Return (x, y) of the center of cell containing provided text 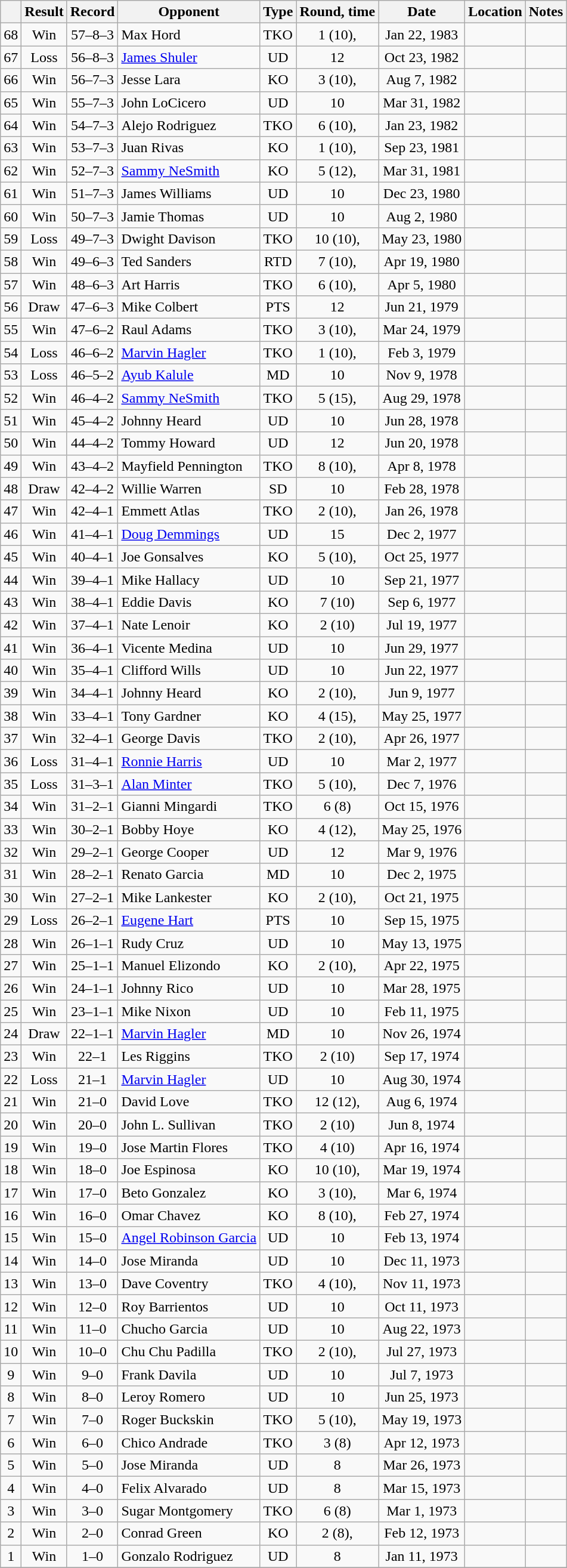
Record (92, 12)
62 (11, 171)
Apr 8, 1978 (422, 466)
Apr 26, 1977 (422, 739)
Angel Robinson Garcia (189, 1238)
17 (11, 1193)
Omar Chavez (189, 1215)
Jun 22, 1977 (422, 671)
51–7–3 (92, 193)
4 (15), (337, 716)
31–3–1 (92, 784)
Apr 12, 1973 (422, 1443)
18–0 (92, 1170)
Raul Adams (189, 330)
46 (11, 534)
Mar 31, 1981 (422, 171)
Aug 22, 1973 (422, 1329)
Jul 19, 1977 (422, 625)
Jan 11, 1973 (422, 1556)
Mar 2, 1977 (422, 761)
Doug Demmings (189, 534)
45 (11, 557)
Dave Coventry (189, 1283)
21–1 (92, 1079)
38 (11, 716)
23 (11, 1057)
Jan 22, 1983 (422, 35)
Type (278, 12)
42–4–2 (92, 489)
Location (495, 12)
63 (11, 148)
24–1–1 (92, 988)
Chico Andrade (189, 1443)
SD (278, 489)
Manuel Elizondo (189, 965)
Mar 1, 1973 (422, 1511)
George Cooper (189, 852)
Jul 7, 1973 (422, 1374)
17–0 (92, 1193)
13 (11, 1283)
1–0 (92, 1556)
36–4–1 (92, 647)
39 (11, 693)
57 (11, 285)
38–4–1 (92, 602)
8–0 (92, 1397)
Result (44, 12)
Eugene Hart (189, 920)
56–8–3 (92, 57)
May 25, 1977 (422, 716)
Feb 13, 1974 (422, 1238)
4 (10), (337, 1283)
65 (11, 103)
Vicente Medina (189, 647)
21 (11, 1102)
Jun 28, 1978 (422, 421)
Date (422, 12)
Roger Buckskin (189, 1420)
Mar 9, 1976 (422, 852)
19–0 (92, 1147)
Frank Davila (189, 1374)
4 (11, 1488)
2–0 (92, 1533)
2 (8), (337, 1533)
28 (11, 943)
Oct 11, 1973 (422, 1306)
Nov 9, 1978 (422, 375)
Nov 26, 1974 (422, 1034)
9 (11, 1374)
7–0 (92, 1420)
40 (11, 671)
45–4–2 (92, 421)
11–0 (92, 1329)
James Shuler (189, 57)
George Davis (189, 739)
18 (11, 1170)
14–0 (92, 1261)
59 (11, 239)
Dec 2, 1975 (422, 875)
54 (11, 353)
Sep 6, 1977 (422, 602)
May 23, 1980 (422, 239)
Mar 28, 1975 (422, 988)
5 (12), (337, 171)
26–1–1 (92, 943)
Mar 19, 1974 (422, 1170)
RTD (278, 261)
49–7–3 (92, 239)
14 (11, 1261)
John L. Sullivan (189, 1125)
Nov 11, 1973 (422, 1283)
Feb 28, 1978 (422, 489)
1 (11, 1556)
25 (11, 1011)
Art Harris (189, 285)
Juan Rivas (189, 148)
Aug 2, 1980 (422, 216)
Tommy Howard (189, 443)
Les Riggins (189, 1057)
Bobby Hoye (189, 829)
Jamie Thomas (189, 216)
13–0 (92, 1283)
Willie Warren (189, 489)
Mike Nixon (189, 1011)
47–6–3 (92, 307)
Tony Gardner (189, 716)
20–0 (92, 1125)
20 (11, 1125)
55–7–3 (92, 103)
Mar 26, 1973 (422, 1465)
48–6–3 (92, 285)
3 (8) (337, 1443)
57–8–3 (92, 35)
Apr 16, 1974 (422, 1147)
James Williams (189, 193)
49–6–3 (92, 261)
7 (10), (337, 261)
Dec 23, 1980 (422, 193)
11 (11, 1329)
29–2–1 (92, 852)
Leroy Romero (189, 1397)
Jun 25, 1973 (422, 1397)
26 (11, 988)
May 19, 1973 (422, 1420)
Feb 11, 1975 (422, 1011)
John LoCicero (189, 103)
12–0 (92, 1306)
Rudy Cruz (189, 943)
7 (10) (337, 602)
53–7–3 (92, 148)
Mar 15, 1973 (422, 1488)
5–0 (92, 1465)
Feb 3, 1979 (422, 353)
Sep 23, 1981 (422, 148)
27 (11, 965)
22 (11, 1079)
Jun 21, 1979 (422, 307)
41 (11, 647)
5 (15), (337, 398)
47–6–2 (92, 330)
Eddie Davis (189, 602)
58 (11, 261)
32–4–1 (92, 739)
48 (11, 489)
4 (10) (337, 1147)
24 (11, 1034)
16 (11, 1215)
Mayfield Pennington (189, 466)
Felix Alvarado (189, 1488)
50–7–3 (92, 216)
3–0 (92, 1511)
Aug 6, 1974 (422, 1102)
Oct 21, 1975 (422, 897)
31–4–1 (92, 761)
53 (11, 375)
43 (11, 602)
51 (11, 421)
39–4–1 (92, 579)
36 (11, 761)
Jul 27, 1973 (422, 1351)
Joe Espinosa (189, 1170)
Ronnie Harris (189, 761)
Gianni Mingardi (189, 807)
Clifford Wills (189, 671)
Notes (546, 12)
49 (11, 466)
Jose Martin Flores (189, 1147)
56–7–3 (92, 80)
Dec 11, 1973 (422, 1261)
34–4–1 (92, 693)
Sep 21, 1977 (422, 579)
22–1 (92, 1057)
40–4–1 (92, 557)
Gonzalo Rodriguez (189, 1556)
66 (11, 80)
30–2–1 (92, 829)
34 (11, 807)
44–4–2 (92, 443)
68 (11, 35)
Mar 24, 1979 (422, 330)
60 (11, 216)
33–4–1 (92, 716)
May 13, 1975 (422, 943)
12 (12), (337, 1102)
Aug 7, 1982 (422, 80)
35–4–1 (92, 671)
Sep 15, 1975 (422, 920)
Alejo Rodriguez (189, 125)
Emmett Atlas (189, 511)
22–1–1 (92, 1034)
Aug 30, 1974 (422, 1079)
19 (11, 1147)
Conrad Green (189, 1533)
Mike Colbert (189, 307)
67 (11, 57)
Dec 7, 1976 (422, 784)
Mar 6, 1974 (422, 1193)
Max Hord (189, 35)
41–4–1 (92, 534)
37 (11, 739)
Feb 27, 1974 (422, 1215)
4 (12), (337, 829)
David Love (189, 1102)
25–1–1 (92, 965)
Mar 31, 1982 (422, 103)
27–2–1 (92, 897)
9–0 (92, 1374)
55 (11, 330)
61 (11, 193)
Mike Lankester (189, 897)
54–7–3 (92, 125)
Jun 8, 1974 (422, 1125)
43–4–2 (92, 466)
31 (11, 875)
Oct 15, 1976 (422, 807)
Nate Lenoir (189, 625)
Apr 22, 1975 (422, 965)
15–0 (92, 1238)
Jan 26, 1978 (422, 511)
Feb 12, 1973 (422, 1533)
33 (11, 829)
5 (11, 1465)
32 (11, 852)
64 (11, 125)
Round, time (337, 12)
Jun 20, 1978 (422, 443)
7 (11, 1420)
37–4–1 (92, 625)
Aug 29, 1978 (422, 398)
50 (11, 443)
Apr 19, 1980 (422, 261)
Oct 23, 1982 (422, 57)
Jun 9, 1977 (422, 693)
Alan Minter (189, 784)
Ted Sanders (189, 261)
Jun 29, 1977 (422, 647)
6 (11, 1443)
28–2–1 (92, 875)
Johnny Rico (189, 988)
Jan 23, 1982 (422, 125)
Chu Chu Padilla (189, 1351)
Chucho Garcia (189, 1329)
42–4–1 (92, 511)
42 (11, 625)
Roy Barrientos (189, 1306)
Beto Gonzalez (189, 1193)
Mike Hallacy (189, 579)
4–0 (92, 1488)
44 (11, 579)
46–6–2 (92, 353)
10–0 (92, 1351)
Sep 17, 1974 (422, 1057)
47 (11, 511)
May 25, 1976 (422, 829)
31–2–1 (92, 807)
Renato Garcia (189, 875)
16–0 (92, 1215)
56 (11, 307)
Opponent (189, 12)
52 (11, 398)
Jesse Lara (189, 80)
29 (11, 920)
30 (11, 897)
Dec 2, 1977 (422, 534)
Sugar Montgomery (189, 1511)
46–4–2 (92, 398)
35 (11, 784)
52–7–3 (92, 171)
Apr 5, 1980 (422, 285)
46–5–2 (92, 375)
Oct 25, 1977 (422, 557)
Ayub Kalule (189, 375)
Joe Gonsalves (189, 557)
6–0 (92, 1443)
23–1–1 (92, 1011)
3 (11, 1511)
21–0 (92, 1102)
Dwight Davison (189, 239)
2 (11, 1533)
26–2–1 (92, 920)
